Determine the (X, Y) coordinate at the center of the cell enclosing the given text.  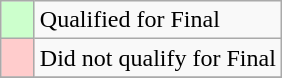
Did not qualify for Final (158, 58)
Qualified for Final (158, 20)
